Provide the [x, y] coordinate of the cell's center where the given text is located.  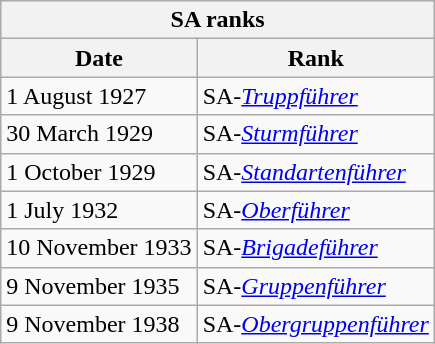
SA-Obergruppenführer [316, 324]
1 August 1927 [99, 96]
1 October 1929 [99, 172]
SA-Brigadeführer [316, 248]
SA-Oberführer [316, 210]
SA-Standartenführer [316, 172]
9 November 1938 [99, 324]
9 November 1935 [99, 286]
SA-Gruppenführer [316, 286]
30 March 1929 [99, 134]
1 July 1932 [99, 210]
Date [99, 58]
SA-Truppführer [316, 96]
SA-Sturmführer [316, 134]
10 November 1933 [99, 248]
Rank [316, 58]
SA ranks [218, 20]
